For the text-containing cell, return its midpoint in (X, Y) coordinate format. 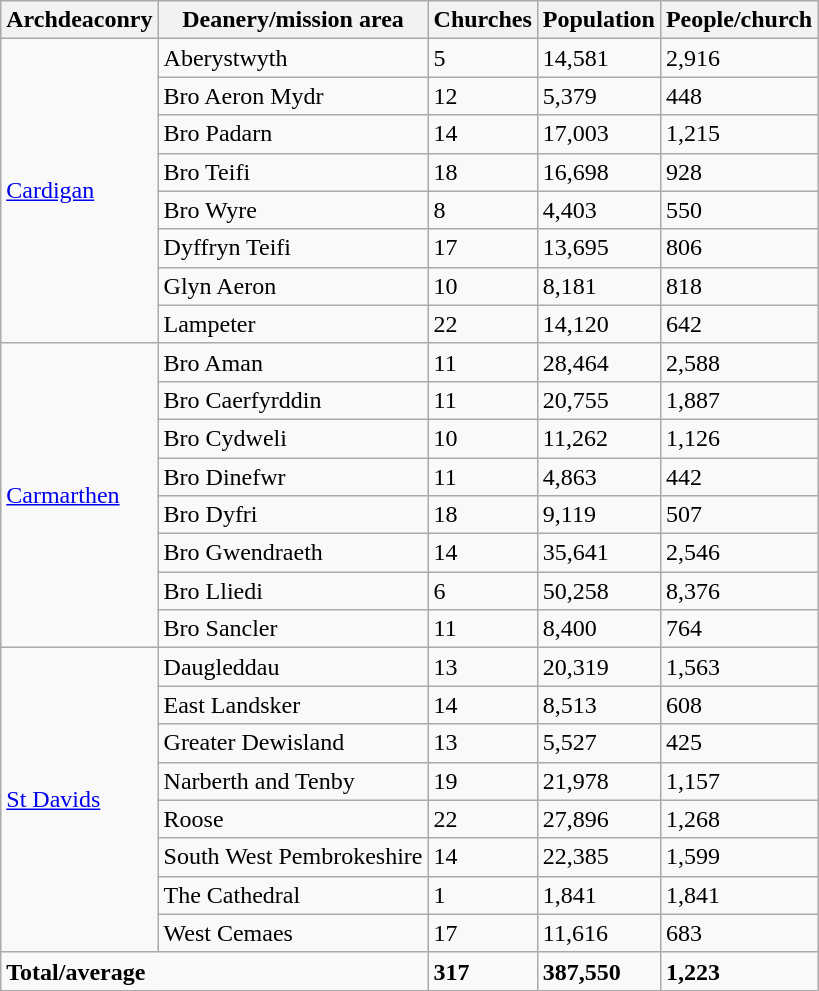
425 (738, 743)
8,400 (598, 629)
20,755 (598, 400)
19 (482, 781)
Lampeter (293, 324)
Roose (293, 819)
5,527 (598, 743)
1,887 (738, 400)
448 (738, 96)
Greater Dewisland (293, 743)
35,641 (598, 553)
The Cathedral (293, 895)
2,546 (738, 553)
20,319 (598, 667)
1,268 (738, 819)
27,896 (598, 819)
608 (738, 705)
11,616 (598, 933)
Bro Dyfri (293, 515)
1,126 (738, 438)
8,513 (598, 705)
1,563 (738, 667)
St Davids (80, 800)
11,262 (598, 438)
4,403 (598, 210)
1,223 (738, 971)
550 (738, 210)
West Cemaes (293, 933)
806 (738, 248)
764 (738, 629)
Aberystwyth (293, 58)
16,698 (598, 172)
642 (738, 324)
Bro Sancler (293, 629)
Bro Teifi (293, 172)
928 (738, 172)
Bro Wyre (293, 210)
1,157 (738, 781)
People/church (738, 20)
East Landsker (293, 705)
Bro Padarn (293, 134)
6 (482, 591)
22,385 (598, 857)
Glyn Aeron (293, 286)
Deanery/mission area (293, 20)
1 (482, 895)
12 (482, 96)
14,120 (598, 324)
4,863 (598, 477)
683 (738, 933)
13,695 (598, 248)
818 (738, 286)
Archdeaconry (80, 20)
8 (482, 210)
Carmarthen (80, 495)
50,258 (598, 591)
21,978 (598, 781)
1,215 (738, 134)
Bro Lliedi (293, 591)
Population (598, 20)
2,588 (738, 362)
2,916 (738, 58)
South West Pembrokeshire (293, 857)
Bro Aeron Mydr (293, 96)
28,464 (598, 362)
Bro Gwendraeth (293, 553)
17,003 (598, 134)
387,550 (598, 971)
Total/average (214, 971)
Narberth and Tenby (293, 781)
Dyffryn Teifi (293, 248)
Churches (482, 20)
5,379 (598, 96)
9,119 (598, 515)
317 (482, 971)
442 (738, 477)
Daugleddau (293, 667)
Bro Cydweli (293, 438)
5 (482, 58)
Cardigan (80, 191)
8,181 (598, 286)
Bro Caerfyrddin (293, 400)
Bro Dinefwr (293, 477)
14,581 (598, 58)
Bro Aman (293, 362)
8,376 (738, 591)
507 (738, 515)
1,599 (738, 857)
